Pinpoint the cell where the given text exists, returning its (x, y) midpoint coordinate. 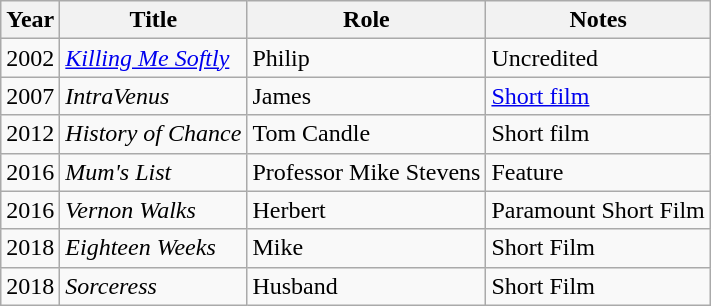
Role (366, 20)
Feature (598, 172)
Philip (366, 58)
Paramount Short Film (598, 210)
Professor Mike Stevens (366, 172)
Title (154, 20)
Herbert (366, 210)
Vernon Walks (154, 210)
Year (30, 20)
James (366, 96)
Mum's List (154, 172)
Eighteen Weeks (154, 248)
Uncredited (598, 58)
IntraVenus (154, 96)
Sorceress (154, 286)
Husband (366, 286)
Killing Me Softly (154, 58)
2002 (30, 58)
2007 (30, 96)
2012 (30, 134)
Tom Candle (366, 134)
Mike (366, 248)
Notes (598, 20)
History of Chance (154, 134)
